For the text-containing cell, return its midpoint in (x, y) coordinate format. 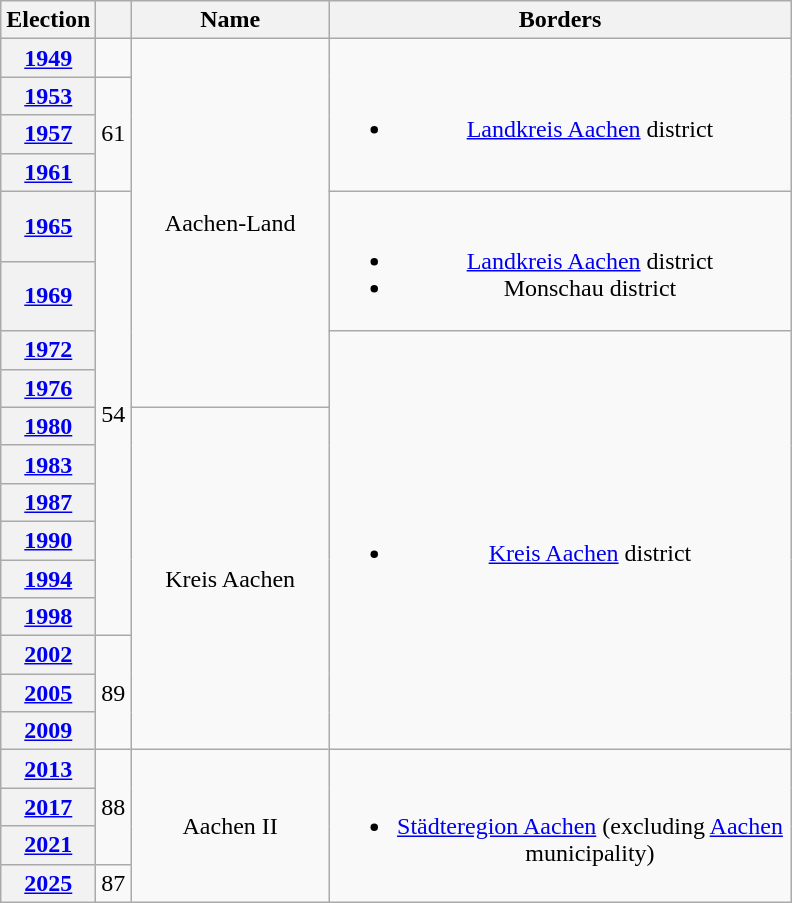
54 (114, 414)
1998 (48, 617)
Name (230, 20)
2005 (48, 693)
89 (114, 693)
1949 (48, 58)
Kreis Aachen (230, 578)
2025 (48, 883)
1987 (48, 502)
1994 (48, 579)
1980 (48, 426)
1972 (48, 350)
2021 (48, 845)
1953 (48, 96)
Städteregion Aachen (excluding Aachen municipality) (560, 826)
1976 (48, 388)
1990 (48, 540)
Aachen II (230, 826)
88 (114, 807)
2017 (48, 807)
61 (114, 134)
1983 (48, 464)
2002 (48, 655)
Landkreis Aachen district (560, 115)
Kreis Aachen district (560, 540)
2009 (48, 731)
Election (48, 20)
Aachen-Land (230, 223)
1965 (48, 226)
Landkreis Aachen districtMonschau district (560, 261)
Borders (560, 20)
1957 (48, 134)
1961 (48, 172)
2013 (48, 769)
1969 (48, 296)
87 (114, 883)
